Provide the [x, y] coordinate of the cell's center where the given text is located.  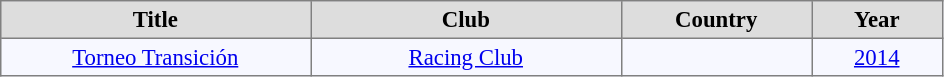
Country [716, 20]
Racing Club [465, 57]
Torneo Transición [155, 57]
Year [877, 20]
Title [155, 20]
2014 [877, 57]
Club [465, 20]
